Pinpoint the cell where the given text exists, returning its [x, y] midpoint coordinate. 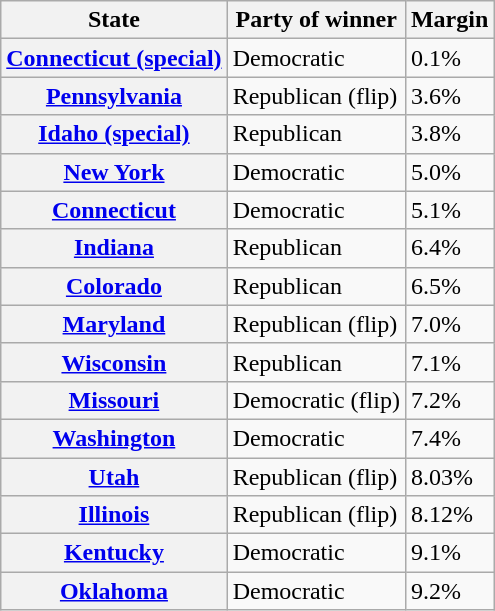
Connecticut (special) [114, 58]
5.0% [449, 172]
State [114, 20]
Illinois [114, 515]
Margin [449, 20]
3.6% [449, 96]
6.4% [449, 248]
Democratic (flip) [316, 400]
7.0% [449, 324]
9.1% [449, 553]
Indiana [114, 248]
Pennsylvania [114, 96]
Washington [114, 438]
Maryland [114, 324]
Utah [114, 477]
5.1% [449, 210]
3.8% [449, 134]
0.1% [449, 58]
6.5% [449, 286]
Missouri [114, 400]
Kentucky [114, 553]
Oklahoma [114, 591]
New York [114, 172]
Wisconsin [114, 362]
7.1% [449, 362]
Colorado [114, 286]
Idaho (special) [114, 134]
8.12% [449, 515]
7.2% [449, 400]
7.4% [449, 438]
Connecticut [114, 210]
9.2% [449, 591]
Party of winner [316, 20]
8.03% [449, 477]
